Return (X, Y) of the center of cell containing provided text 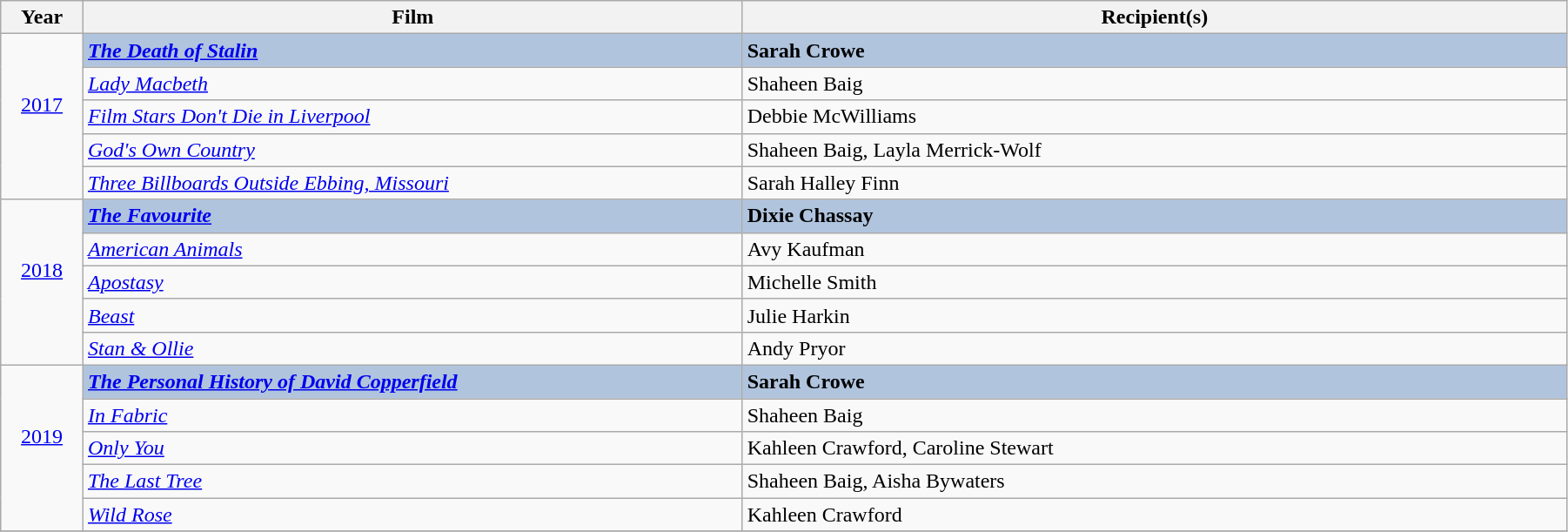
2019 (42, 448)
Debbie McWilliams (1154, 117)
The Last Tree (412, 481)
Only You (412, 448)
Shaheen Baig, Aisha Bywaters (1154, 481)
Dixie Chassay (1154, 216)
Kahleen Crawford (1154, 515)
Andy Pryor (1154, 348)
Beast (412, 315)
Film Stars Don't Die in Liverpool (412, 117)
Sarah Halley Finn (1154, 183)
The Personal History of David Copperfield (412, 381)
In Fabric (412, 415)
Kahleen Crawford, Caroline Stewart (1154, 448)
Julie Harkin (1154, 315)
Stan & Ollie (412, 348)
2018 (42, 282)
God's Own Country (412, 150)
Apostasy (412, 282)
Recipient(s) (1154, 17)
Film (412, 17)
American Animals (412, 249)
Avy Kaufman (1154, 249)
Year (42, 17)
Wild Rose (412, 515)
Shaheen Baig, Layla Merrick-Wolf (1154, 150)
Michelle Smith (1154, 282)
Three Billboards Outside Ebbing, Missouri (412, 183)
Lady Macbeth (412, 84)
The Favourite (412, 216)
The Death of Stalin (412, 51)
2017 (42, 117)
